Output the [x, y] coordinate of the center of the cell containing the given text.  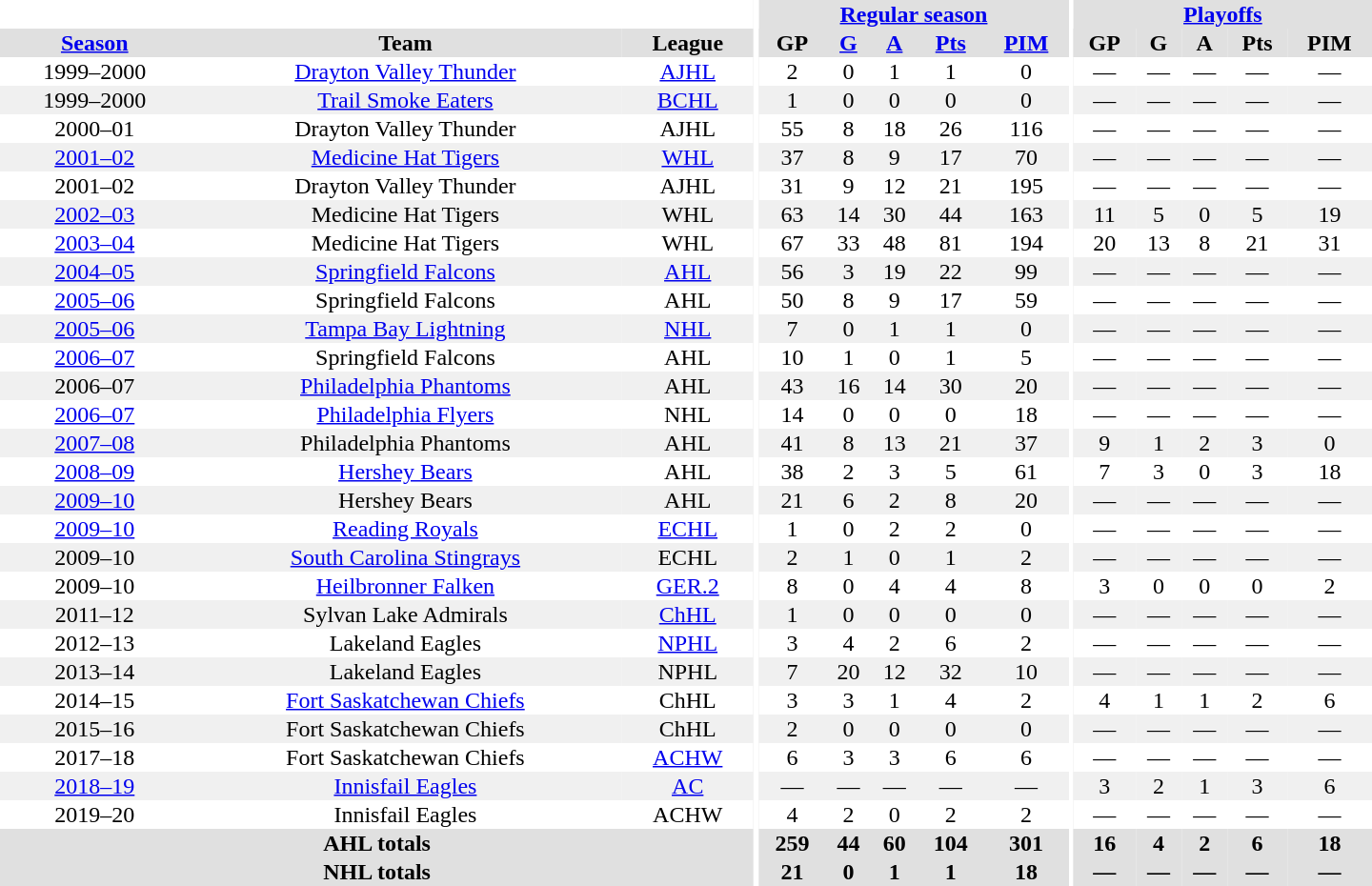
AC [688, 786]
48 [895, 243]
Philadelphia Flyers [406, 414]
2007–08 [95, 443]
AHL totals [377, 843]
70 [1027, 157]
43 [793, 386]
NHL totals [377, 872]
2015–16 [95, 729]
163 [1027, 214]
2000–01 [95, 129]
55 [793, 129]
South Carolina Stingrays [406, 557]
104 [951, 843]
2008–09 [95, 472]
67 [793, 243]
81 [951, 243]
Season [95, 43]
195 [1027, 186]
2002–03 [95, 214]
League [688, 43]
22 [951, 272]
Tampa Bay Lightning [406, 329]
33 [848, 243]
61 [1027, 472]
56 [793, 272]
2004–05 [95, 272]
2012–13 [95, 643]
Trail Smoke Eaters [406, 100]
Team [406, 43]
194 [1027, 243]
Heilbronner Falken [406, 586]
32 [951, 672]
Regular season [915, 14]
38 [793, 472]
2017–18 [95, 757]
116 [1027, 129]
301 [1027, 843]
2014–15 [95, 700]
BCHL [688, 100]
Reading Royals [406, 529]
GER.2 [688, 586]
2013–14 [95, 672]
50 [793, 300]
2018–19 [95, 786]
259 [793, 843]
26 [951, 129]
63 [793, 214]
Playoffs [1223, 14]
2003–04 [95, 243]
11 [1105, 214]
60 [895, 843]
2011–12 [95, 614]
2019–20 [95, 815]
41 [793, 443]
59 [1027, 300]
Sylvan Lake Admirals [406, 614]
99 [1027, 272]
